Provide the [X, Y] coordinate of the cell's center where the given text is located.  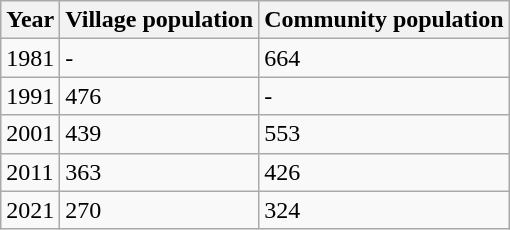
1991 [30, 96]
363 [160, 172]
1981 [30, 58]
Year [30, 20]
2021 [30, 210]
476 [160, 96]
324 [384, 210]
Village population [160, 20]
439 [160, 134]
553 [384, 134]
664 [384, 58]
2001 [30, 134]
270 [160, 210]
Community population [384, 20]
2011 [30, 172]
426 [384, 172]
